From the cell containing the given text, extract its center point as [X, Y] coordinate. 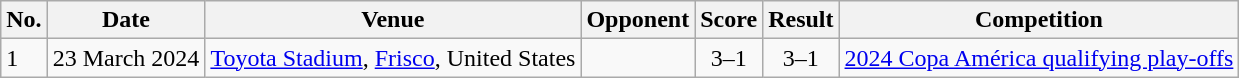
Opponent [638, 20]
Score [729, 20]
Venue [393, 20]
Date [126, 20]
Competition [1039, 20]
1 [24, 58]
Result [801, 20]
23 March 2024 [126, 58]
2024 Copa América qualifying play-offs [1039, 58]
Toyota Stadium, Frisco, United States [393, 58]
No. [24, 20]
